Pinpoint the cell where the given text exists, returning its (x, y) midpoint coordinate. 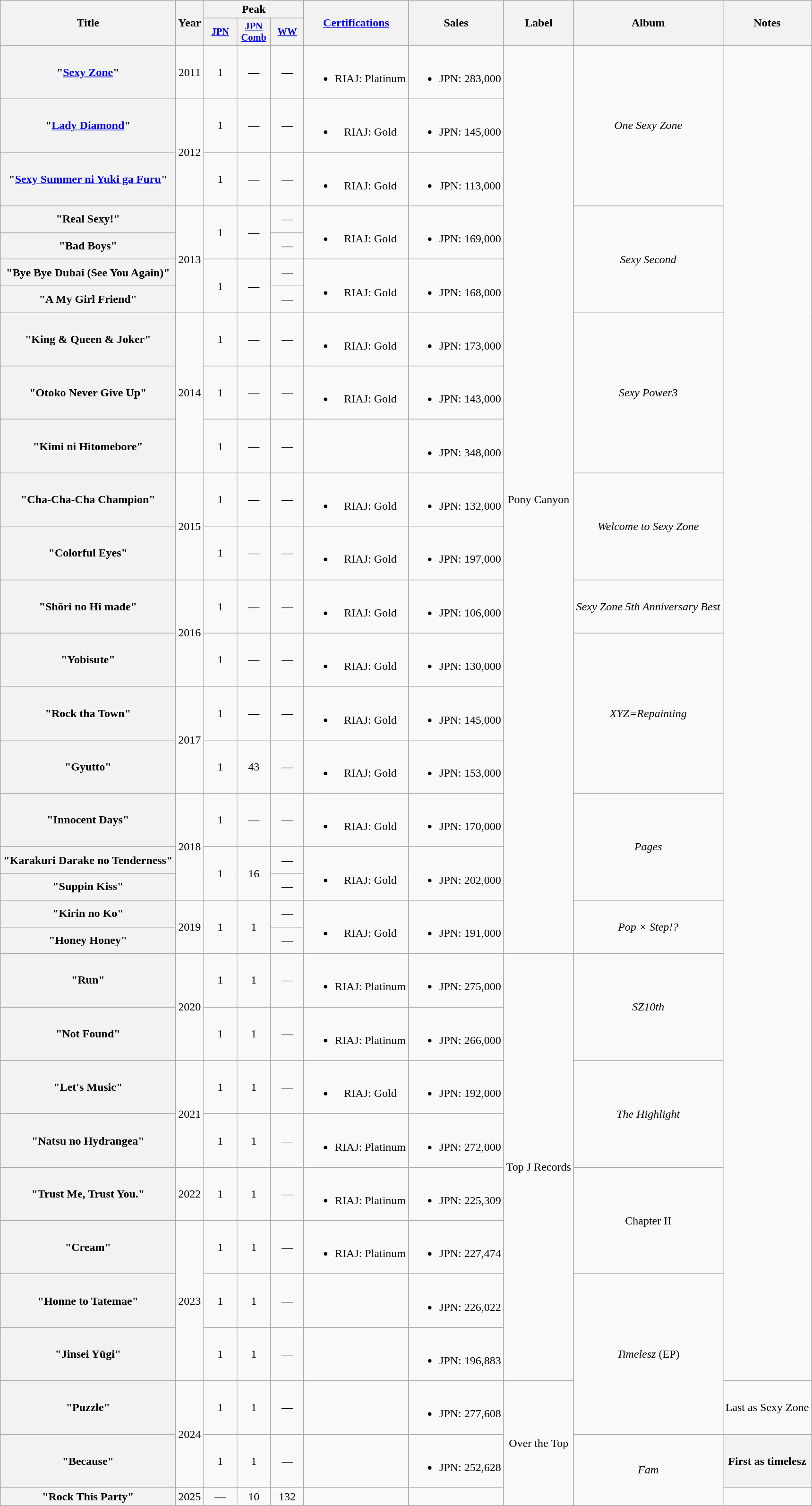
"Kimi ni Hitomebore" (88, 446)
JPN: 252,628 (456, 1461)
"Cream" (88, 1247)
Sexy Zone 5th Anniversary Best (648, 607)
JPN: 225,309 (456, 1194)
2012 (190, 153)
"Honne to Tatemae" (88, 1301)
2019 (190, 927)
JPN: 130,000 (456, 659)
Last as Sexy Zone (767, 1408)
SZ10th (648, 1007)
"A My Girl Friend" (88, 299)
Sexy Second (648, 259)
JPN: 113,000 (456, 180)
"King & Queen & Joker" (88, 339)
Notes (767, 23)
43 (254, 766)
JPN: 170,000 (456, 820)
"Colorful Eyes" (88, 553)
"Jinsei Yūgi" (88, 1354)
JPN: 272,000 (456, 1140)
"Trust Me, Trust You." (88, 1194)
Pony Canyon (538, 499)
JPN: 132,000 (456, 500)
Top J Records (538, 1167)
"Because" (88, 1461)
JPN: 283,000 (456, 72)
One Sexy Zone (648, 126)
"Not Found" (88, 1034)
JPN: 277,608 (456, 1408)
JPN: 227,474 (456, 1247)
2014 (190, 393)
Chapter II (648, 1221)
JPN: 168,000 (456, 286)
2017 (190, 740)
XYZ=Repainting (648, 713)
132 (287, 1497)
"Rock This Party" (88, 1497)
Timelesz (EP) (648, 1354)
"Real Sexy!" (88, 219)
JPN: 192,000 (456, 1087)
Pages (648, 847)
JPN: 106,000 (456, 607)
"Yobisute" (88, 659)
"Innocent Days" (88, 820)
JPN: 275,000 (456, 981)
"Sexy Summer ni Yuki ga Furu" (88, 180)
"Natsu no Hydrangea" (88, 1140)
16 (254, 873)
Label (538, 23)
Fam (648, 1470)
"Otoko Never Give Up" (88, 393)
WW (287, 32)
JPN: 348,000 (456, 446)
"Cha-Cha-Cha Champion" (88, 500)
Sales (456, 23)
Sexy Power3 (648, 393)
2018 (190, 847)
"Gyutto" (88, 766)
"Sexy Zone" (88, 72)
2015 (190, 526)
2013 (190, 259)
Over the Top (538, 1443)
JPN: 191,000 (456, 927)
2023 (190, 1301)
Certifications (356, 23)
JPN: 143,000 (456, 393)
Pop × Step!? (648, 927)
"Bye Bye Dubai (See You Again)" (88, 273)
2024 (190, 1434)
JPN: 197,000 (456, 553)
"Honey Honey" (88, 940)
JPN: 153,000 (456, 766)
"Rock tha Town" (88, 713)
Title (88, 23)
First as timelesz (767, 1461)
JPN: 196,883 (456, 1354)
2025 (190, 1497)
JPNComb (254, 32)
JPN: 169,000 (456, 232)
Welcome to Sexy Zone (648, 526)
"Bad Boys" (88, 246)
2011 (190, 72)
"Lady Diamond" (88, 126)
JPN (220, 32)
"Shōri no Hi made" (88, 607)
"Kirin no Ko" (88, 914)
"Puzzle" (88, 1408)
The Highlight (648, 1114)
2021 (190, 1114)
"Karakuri Darake no Tenderness" (88, 860)
Peak (254, 9)
"Suppin Kiss" (88, 887)
"Run" (88, 981)
2020 (190, 1007)
"Let's Music" (88, 1087)
JPN: 266,000 (456, 1034)
JPN: 226,022 (456, 1301)
Album (648, 23)
Year (190, 23)
2022 (190, 1194)
JPN: 202,000 (456, 873)
JPN: 173,000 (456, 339)
10 (254, 1497)
2016 (190, 633)
